Detect which cell encompasses the target text, then output its [X, Y] center coordinate. 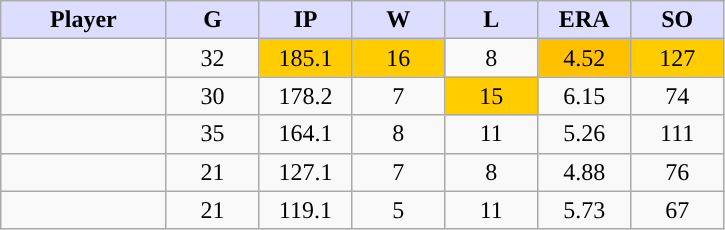
16 [398, 58]
111 [678, 134]
ERA [584, 20]
SO [678, 20]
6.15 [584, 96]
W [398, 20]
76 [678, 172]
127.1 [306, 172]
4.88 [584, 172]
127 [678, 58]
5 [398, 210]
L [492, 20]
35 [212, 134]
30 [212, 96]
67 [678, 210]
32 [212, 58]
119.1 [306, 210]
74 [678, 96]
5.73 [584, 210]
185.1 [306, 58]
15 [492, 96]
Player [84, 20]
G [212, 20]
5.26 [584, 134]
IP [306, 20]
178.2 [306, 96]
164.1 [306, 134]
4.52 [584, 58]
